Return (X, Y) of the center of cell containing provided text 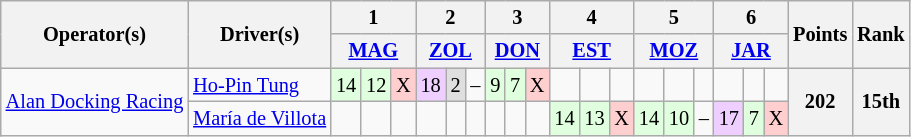
3 (517, 17)
10 (679, 118)
ZOL (451, 51)
17 (729, 118)
MOZ (674, 51)
9 (495, 85)
Points (820, 34)
EST (591, 51)
6 (751, 17)
1 (373, 17)
15th (880, 102)
13 (594, 118)
Driver(s) (260, 34)
202 (820, 102)
12 (376, 85)
18 (431, 85)
Rank (880, 34)
JAR (751, 51)
María de Villota (260, 118)
MAG (373, 51)
Operator(s) (94, 34)
4 (591, 17)
Alan Docking Racing (94, 102)
Ho-Pin Tung (260, 85)
DON (517, 51)
5 (674, 17)
